Locate the cell with the specified text and output its [X, Y] center coordinate. 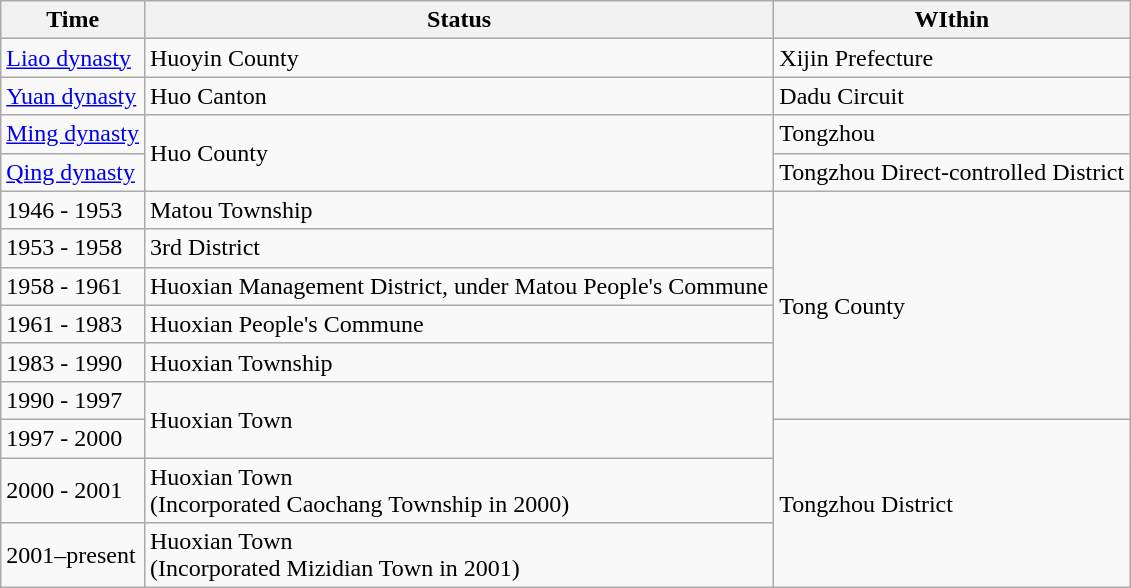
Qing dynasty [73, 172]
Huoxian Town [458, 419]
Huoxian Management District, under Matou People's Commune [458, 286]
1997 - 2000 [73, 438]
Status [458, 20]
Tong County [952, 305]
Tongzhou [952, 134]
Dadu Circuit [952, 96]
3rd District [458, 248]
1958 - 1961 [73, 286]
Liao dynasty [73, 58]
Huo Canton [458, 96]
WIthin [952, 20]
Huoyin County [458, 58]
1990 - 1997 [73, 400]
Yuan dynasty [73, 96]
1946 - 1953 [73, 210]
Huoxian People's Commune [458, 324]
1961 - 1983 [73, 324]
1953 - 1958 [73, 248]
1983 - 1990 [73, 362]
Tongzhou Direct-controlled District [952, 172]
Huoxian Township [458, 362]
Tongzhou District [952, 503]
Time [73, 20]
Xijin Prefecture [952, 58]
Matou Township [458, 210]
Huo County [458, 153]
2000 - 2001 [73, 490]
Ming dynasty [73, 134]
2001–present [73, 556]
Huoxian Town(Incorporated Mizidian Town in 2001) [458, 556]
Huoxian Town(Incorporated Caochang Township in 2000) [458, 490]
